Extract the [X, Y] coordinate from the center of the cell holding the provided text.  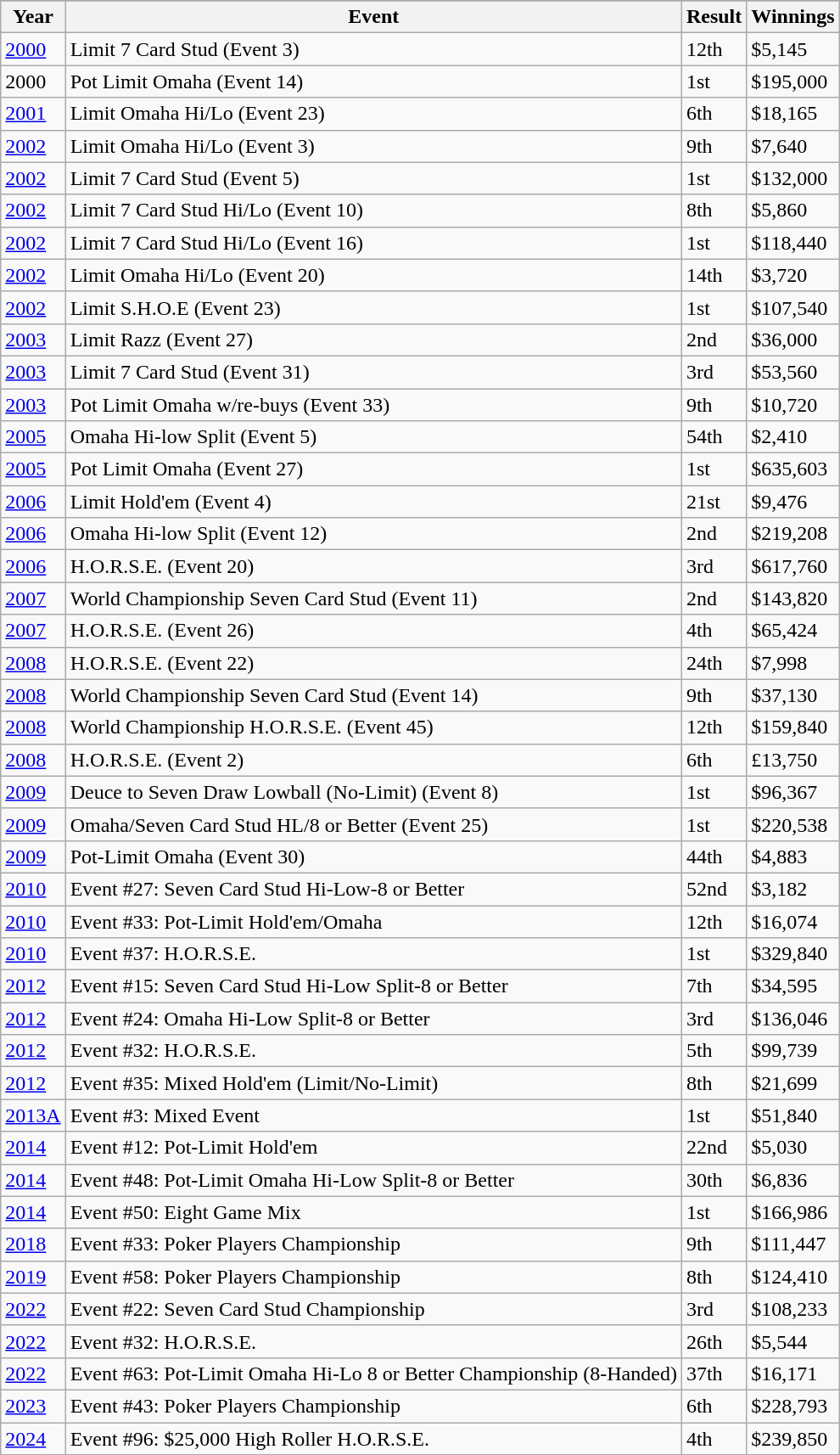
$6,836 [792, 1180]
$124,410 [792, 1277]
$5,860 [792, 211]
$3,182 [792, 889]
Omaha/Seven Card Stud HL/8 or Better (Event 25) [373, 824]
$107,540 [792, 307]
Deuce to Seven Draw Lowball (No-Limit) (Event 8) [373, 792]
Event #24: Omaha Hi-Low Split-8 or Better [373, 1019]
$239,850 [792, 1439]
Event #35: Mixed Hold'em (Limit/No-Limit) [373, 1083]
$143,820 [792, 598]
Limit 7 Card Stud (Event 5) [373, 178]
$21,699 [792, 1083]
$96,367 [792, 792]
54th [714, 437]
Limit 7 Card Stud Hi/Lo (Event 16) [373, 243]
$7,998 [792, 663]
30th [714, 1180]
$159,840 [792, 727]
2018 [33, 1244]
Limit Razz (Event 27) [373, 340]
$108,233 [792, 1309]
$16,074 [792, 921]
Result [714, 17]
Event #43: Poker Players Championship [373, 1406]
$51,840 [792, 1115]
2001 [33, 114]
Event #50: Eight Game Mix [373, 1212]
Winnings [792, 17]
Pot Limit Omaha w/re-buys (Event 33) [373, 405]
Year [33, 17]
$2,410 [792, 437]
H.O.R.S.E. (Event 26) [373, 631]
2023 [33, 1406]
2019 [33, 1277]
H.O.R.S.E. (Event 22) [373, 663]
$9,476 [792, 502]
£13,750 [792, 760]
Event #3: Mixed Event [373, 1115]
$118,440 [792, 243]
Omaha Hi-low Split (Event 5) [373, 437]
$16,171 [792, 1374]
Event #37: H.O.R.S.E. [373, 954]
$3,720 [792, 275]
$37,130 [792, 695]
Limit Omaha Hi/Lo (Event 20) [373, 275]
26th [714, 1341]
Event [373, 17]
Pot Limit Omaha (Event 14) [373, 81]
$10,720 [792, 405]
$4,883 [792, 857]
$617,760 [792, 566]
$132,000 [792, 178]
Limit Hold'em (Event 4) [373, 502]
$111,447 [792, 1244]
37th [714, 1374]
Event #27: Seven Card Stud Hi-Low-8 or Better [373, 889]
$5,544 [792, 1341]
21st [714, 502]
Limit 7 Card Stud (Event 31) [373, 372]
Limit 7 Card Stud Hi/Lo (Event 10) [373, 211]
$53,560 [792, 372]
Event #12: Pot-Limit Hold'em [373, 1148]
24th [714, 663]
$65,424 [792, 631]
Event #33: Pot-Limit Hold'em/Omaha [373, 921]
44th [714, 857]
2013A [33, 1115]
World Championship Seven Card Stud (Event 14) [373, 695]
$166,986 [792, 1212]
$7,640 [792, 146]
7th [714, 986]
Event #22: Seven Card Stud Championship [373, 1309]
14th [714, 275]
$228,793 [792, 1406]
$219,208 [792, 534]
22nd [714, 1148]
$329,840 [792, 954]
5th [714, 1051]
$36,000 [792, 340]
$34,595 [792, 986]
$635,603 [792, 469]
$5,030 [792, 1148]
Event #58: Poker Players Championship [373, 1277]
52nd [714, 889]
$18,165 [792, 114]
$136,046 [792, 1019]
$5,145 [792, 49]
Event #15: Seven Card Stud Hi-Low Split-8 or Better [373, 986]
Event #96: $25,000 High Roller H.O.R.S.E. [373, 1439]
H.O.R.S.E. (Event 2) [373, 760]
Pot-Limit Omaha (Event 30) [373, 857]
$195,000 [792, 81]
$99,739 [792, 1051]
Omaha Hi-low Split (Event 12) [373, 534]
Limit Omaha Hi/Lo (Event 23) [373, 114]
Event #48: Pot-Limit Omaha Hi-Low Split-8 or Better [373, 1180]
Limit Omaha Hi/Lo (Event 3) [373, 146]
Limit 7 Card Stud (Event 3) [373, 49]
$220,538 [792, 824]
2024 [33, 1439]
Event #33: Poker Players Championship [373, 1244]
Event #63: Pot-Limit Omaha Hi-Lo 8 or Better Championship (8-Handed) [373, 1374]
World Championship Seven Card Stud (Event 11) [373, 598]
Limit S.H.O.E (Event 23) [373, 307]
World Championship H.O.R.S.E. (Event 45) [373, 727]
H.O.R.S.E. (Event 20) [373, 566]
Pot Limit Omaha (Event 27) [373, 469]
